Locate the cell with the specified text and output its (X, Y) center coordinate. 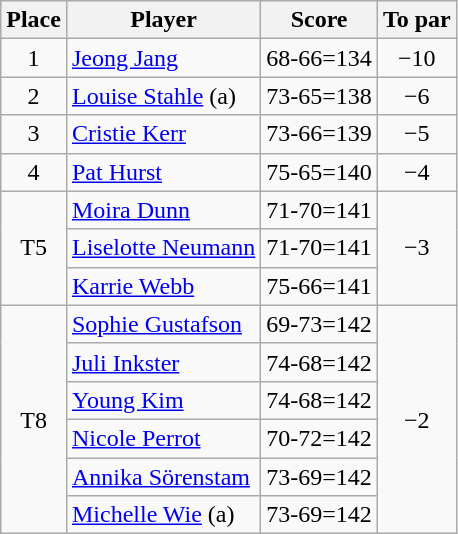
T8 (34, 419)
T5 (34, 248)
Cristie Kerr (163, 134)
−6 (416, 96)
Nicole Perrot (163, 438)
68-66=134 (320, 58)
1 (34, 58)
75-65=140 (320, 172)
75-66=141 (320, 286)
Moira Dunn (163, 210)
Liselotte Neumann (163, 248)
73-65=138 (320, 96)
4 (34, 172)
Karrie Webb (163, 286)
Annika Sörenstam (163, 477)
Michelle Wie (a) (163, 515)
−2 (416, 419)
Louise Stahle (a) (163, 96)
Juli Inkster (163, 362)
−5 (416, 134)
Jeong Jang (163, 58)
−4 (416, 172)
Pat Hurst (163, 172)
3 (34, 134)
2 (34, 96)
Young Kim (163, 400)
To par (416, 20)
73-66=139 (320, 134)
Player (163, 20)
Score (320, 20)
Sophie Gustafson (163, 324)
69-73=142 (320, 324)
−10 (416, 58)
−3 (416, 248)
Place (34, 20)
70-72=142 (320, 438)
